Search for the cell housing the specified text and yield its [X, Y] center coordinate. 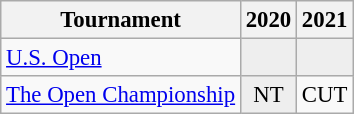
2021 [325, 20]
The Open Championship [121, 95]
NT [268, 95]
U.S. Open [121, 58]
2020 [268, 20]
CUT [325, 95]
Tournament [121, 20]
